Extract the (x, y) coordinate from the center of the cell holding the provided text.  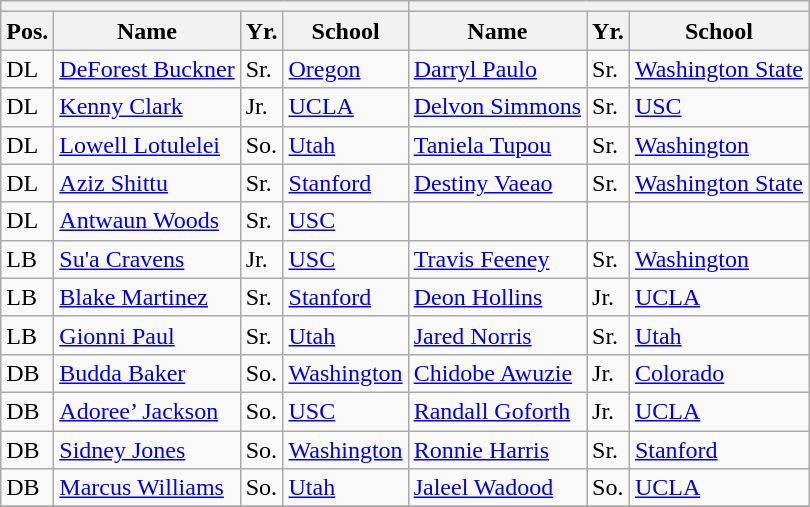
Oregon (346, 69)
Su'a Cravens (147, 259)
Jared Norris (497, 335)
Aziz Shittu (147, 183)
Antwaun Woods (147, 221)
Blake Martinez (147, 297)
Randall Goforth (497, 411)
Colorado (718, 373)
Adoree’ Jackson (147, 411)
Chidobe Awuzie (497, 373)
DeForest Buckner (147, 69)
Jaleel Wadood (497, 488)
Sidney Jones (147, 449)
Marcus Williams (147, 488)
Travis Feeney (497, 259)
Destiny Vaeao (497, 183)
Gionni Paul (147, 335)
Ronnie Harris (497, 449)
Kenny Clark (147, 107)
Budda Baker (147, 373)
Pos. (28, 31)
Lowell Lotulelei (147, 145)
Darryl Paulo (497, 69)
Delvon Simmons (497, 107)
Taniela Tupou (497, 145)
Deon Hollins (497, 297)
